Extract the [x, y] coordinate from the center of the cell holding the provided text.  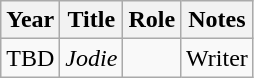
Writer [218, 58]
Year [30, 20]
Title [92, 20]
TBD [30, 58]
Role [152, 20]
Notes [218, 20]
Jodie [92, 58]
